Pinpoint the cell where the given text exists, returning its (X, Y) midpoint coordinate. 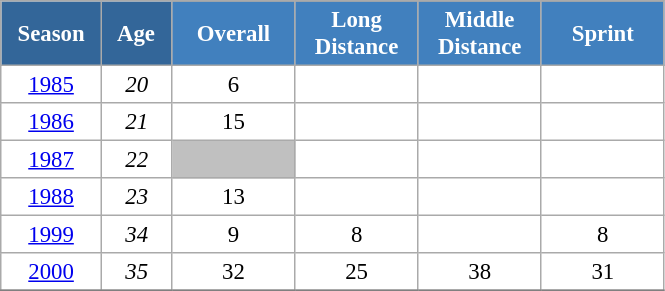
1985 (52, 85)
15 (234, 122)
20 (136, 85)
1988 (52, 197)
6 (234, 85)
21 (136, 122)
13 (234, 197)
Long Distance (356, 34)
Season (52, 34)
Age (136, 34)
34 (136, 235)
22 (136, 160)
1986 (52, 122)
9 (234, 235)
1987 (52, 160)
23 (136, 197)
Sprint (602, 34)
1999 (52, 235)
Middle Distance (480, 34)
Overall (234, 34)
